Locate the cell with the specified text and output its (x, y) center coordinate. 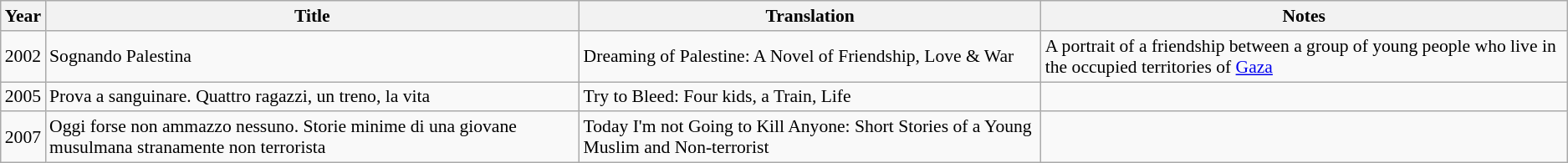
Title (313, 16)
Dreaming of Palestine: A Novel of Friendship, Love & War (810, 57)
2005 (23, 97)
Translation (810, 16)
2007 (23, 137)
Oggi forse non ammazzo nessuno. Storie minime di una giovane musulmana stranamente non terrorista (313, 137)
2002 (23, 57)
Try to Bleed: Four kids, a Train, Life (810, 97)
A portrait of a friendship between a group of young people who live in the occupied territories of Gaza (1305, 57)
Year (23, 16)
Notes (1305, 16)
Prova a sanguinare. Quattro ragazzi, un treno, la vita (313, 97)
Sognando Palestina (313, 57)
Today I'm not Going to Kill Anyone: Short Stories of a Young Muslim and Non-terrorist (810, 137)
